Search for the cell housing the specified text and yield its [x, y] center coordinate. 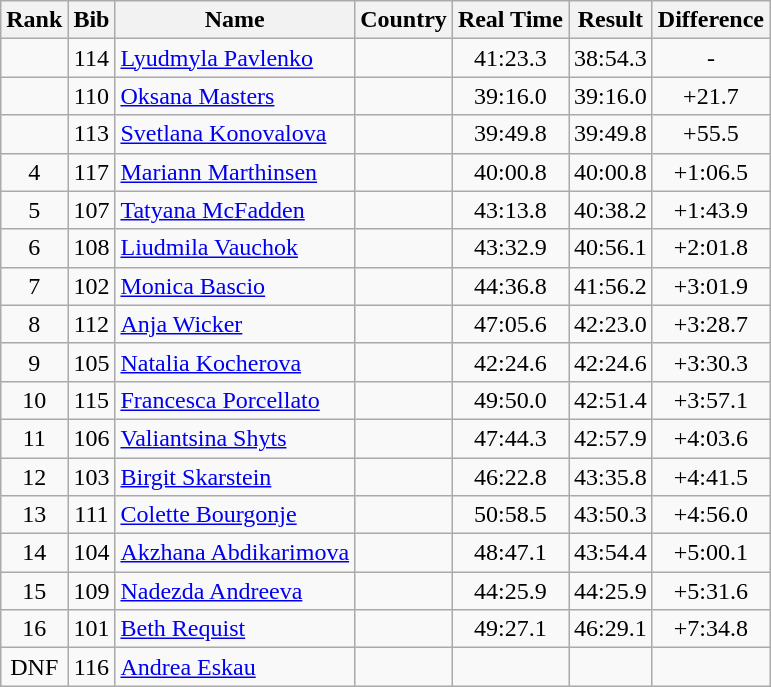
107 [92, 210]
41:56.2 [611, 286]
Lyudmyla Pavlenko [235, 58]
Colette Bourgonje [235, 515]
43:50.3 [611, 515]
14 [34, 553]
Akzhana Abdikarimova [235, 553]
Oksana Masters [235, 96]
Mariann Marthinsen [235, 172]
- [710, 58]
111 [92, 515]
46:29.1 [611, 629]
Rank [34, 20]
Beth Requist [235, 629]
42:57.9 [611, 438]
48:47.1 [510, 553]
Bib [92, 20]
13 [34, 515]
9 [34, 362]
40:38.2 [611, 210]
108 [92, 248]
Svetlana Konovalova [235, 134]
117 [92, 172]
Difference [710, 20]
11 [34, 438]
104 [92, 553]
16 [34, 629]
116 [92, 667]
+5:00.1 [710, 553]
Monica Bascio [235, 286]
4 [34, 172]
Real Time [510, 20]
43:13.8 [510, 210]
112 [92, 324]
+3:30.3 [710, 362]
+3:57.1 [710, 400]
43:32.9 [510, 248]
+4:41.5 [710, 477]
Result [611, 20]
10 [34, 400]
105 [92, 362]
Liudmila Vauchok [235, 248]
15 [34, 591]
49:50.0 [510, 400]
Nadezda Andreeva [235, 591]
47:05.6 [510, 324]
8 [34, 324]
+21.7 [710, 96]
7 [34, 286]
109 [92, 591]
+2:01.8 [710, 248]
Tatyana McFadden [235, 210]
Natalia Kocherova [235, 362]
38:54.3 [611, 58]
Anja Wicker [235, 324]
42:51.4 [611, 400]
103 [92, 477]
43:35.8 [611, 477]
44:36.8 [510, 286]
114 [92, 58]
42:23.0 [611, 324]
47:44.3 [510, 438]
+1:43.9 [710, 210]
106 [92, 438]
110 [92, 96]
40:56.1 [611, 248]
43:54.4 [611, 553]
+7:34.8 [710, 629]
Name [235, 20]
41:23.3 [510, 58]
+4:56.0 [710, 515]
Birgit Skarstein [235, 477]
Valiantsina Shyts [235, 438]
101 [92, 629]
Andrea Eskau [235, 667]
DNF [34, 667]
+1:06.5 [710, 172]
49:27.1 [510, 629]
113 [92, 134]
6 [34, 248]
+4:03.6 [710, 438]
+55.5 [710, 134]
102 [92, 286]
+5:31.6 [710, 591]
Country [404, 20]
12 [34, 477]
46:22.8 [510, 477]
50:58.5 [510, 515]
Francesca Porcellato [235, 400]
+3:28.7 [710, 324]
5 [34, 210]
+3:01.9 [710, 286]
115 [92, 400]
